Pinpoint the cell where the given text exists, returning its (x, y) midpoint coordinate. 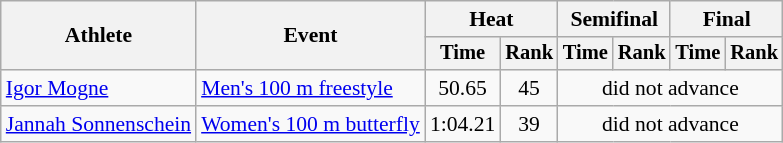
39 (529, 124)
Final (726, 19)
Semifinal (614, 19)
45 (529, 88)
Men's 100 m freestyle (310, 88)
Women's 100 m butterfly (310, 124)
Igor Mogne (98, 88)
Event (310, 36)
Jannah Sonnenschein (98, 124)
Heat (492, 19)
50.65 (462, 88)
1:04.21 (462, 124)
Athlete (98, 36)
